Return (x, y) of the center of cell containing provided text 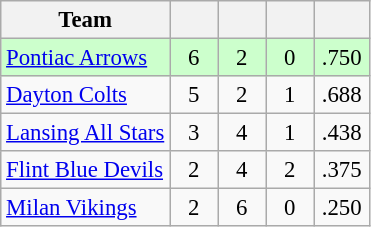
Dayton Colts (86, 95)
3 (194, 133)
Pontiac Arrows (86, 58)
Milan Vikings (86, 208)
.438 (342, 133)
Flint Blue Devils (86, 170)
Lansing All Stars (86, 133)
.750 (342, 58)
.375 (342, 170)
5 (194, 95)
.250 (342, 208)
Team (86, 20)
.688 (342, 95)
